From the cell containing the given text, extract its center point as [X, Y] coordinate. 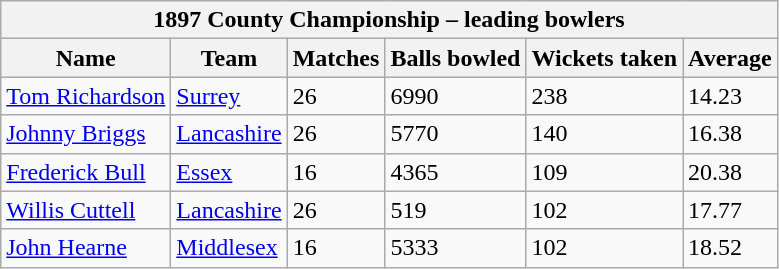
14.23 [730, 96]
20.38 [730, 172]
Essex [229, 172]
Matches [336, 58]
519 [456, 210]
5333 [456, 248]
16.38 [730, 134]
17.77 [730, 210]
4365 [456, 172]
238 [604, 96]
6990 [456, 96]
Frederick Bull [86, 172]
Willis Cuttell [86, 210]
5770 [456, 134]
Tom Richardson [86, 96]
Balls bowled [456, 58]
John Hearne [86, 248]
140 [604, 134]
Average [730, 58]
Name [86, 58]
Wickets taken [604, 58]
Team [229, 58]
Johnny Briggs [86, 134]
18.52 [730, 248]
Middlesex [229, 248]
Surrey [229, 96]
1897 County Championship – leading bowlers [389, 20]
109 [604, 172]
